For the text-containing cell, return its midpoint in (X, Y) coordinate format. 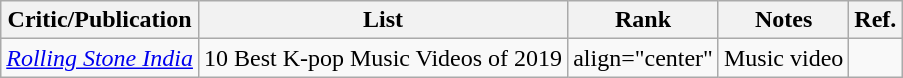
Music video (783, 58)
Ref. (876, 20)
Critic/Publication (100, 20)
Rolling Stone India (100, 58)
align="center" (644, 58)
Notes (783, 20)
Rank (644, 20)
List (382, 20)
10 Best K-pop Music Videos of 2019 (382, 58)
